Return [x, y] of the center of cell containing provided text 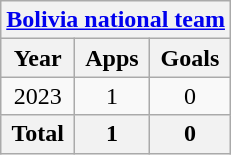
Year [38, 58]
2023 [38, 96]
Bolivia national team [116, 20]
Total [38, 134]
Goals [190, 58]
Apps [112, 58]
